Find where the given text appears and provide that cell's center as [X, Y] coordinate. 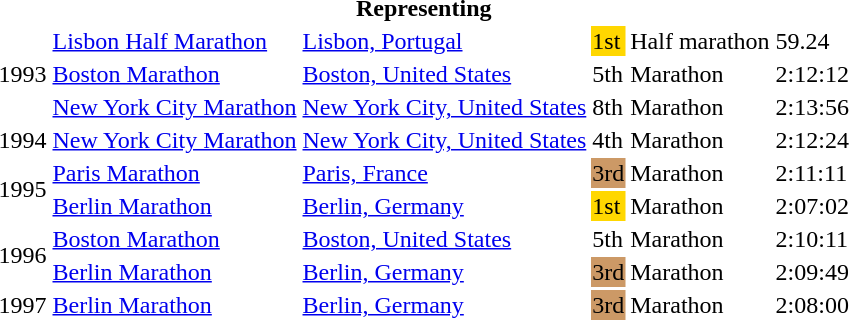
Half marathon [700, 41]
8th [608, 107]
Paris, France [444, 173]
Lisbon, Portugal [444, 41]
Lisbon Half Marathon [174, 41]
Paris Marathon [174, 173]
4th [608, 140]
